Return the (X, Y) coordinate for the center point of the cell that contains the specified text.  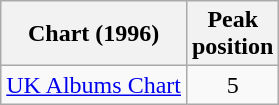
Peakposition (232, 34)
Chart (1996) (94, 34)
UK Albums Chart (94, 85)
5 (232, 85)
